From the cell containing the given text, extract its center point as (x, y) coordinate. 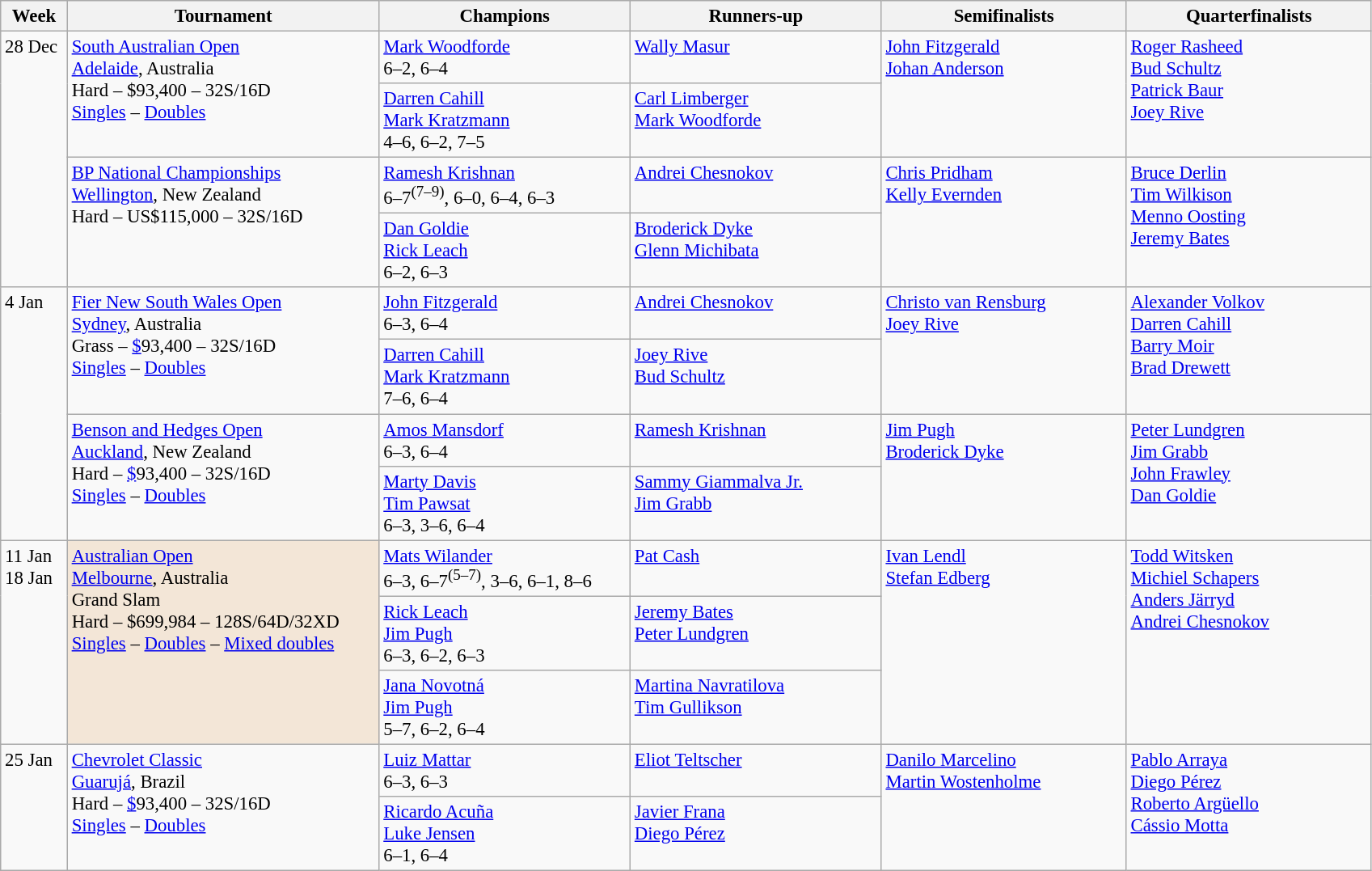
Todd Witsken Michiel Schapers Anders Järryd Andrei Chesnokov (1248, 642)
Jana Novotná Jim Pugh5–7, 6–2, 6–4 (504, 708)
Pat Cash (757, 568)
Eliot Teltscher (757, 770)
Chris Pridham Kelly Evernden (1004, 223)
11 Jan18 Jan (34, 642)
Week (34, 16)
South Australian OpenAdelaide, AustraliaHard – $93,400 – 32S/16D Singles – Doubles (223, 95)
Mats Wilander6–3, 6–7(5–7), 3–6, 6–1, 8–6 (504, 568)
Pablo Arraya Diego Pérez Roberto Argüello Cássio Motta (1248, 807)
Alexander Volkov Darren Cahill Barry Moir Brad Drewett (1248, 351)
Australian Open Melbourne, AustraliaGrand SlamHard – $699,984 – 128S/64D/32XD Singles – Doubles – Mixed doubles (223, 642)
Ramesh Krishnan 6–7(7–9), 6–0, 6–4, 6–3 (504, 186)
Benson and Hedges Open Auckland, New ZealandHard – $93,400 – 32S/16D Singles – Doubles (223, 477)
John Fitzgerald 6–3, 6–4 (504, 314)
Martina Navratilova Tim Gullikson (757, 708)
Dan Goldie Rick Leach 6–2, 6–3 (504, 251)
Javier Frana Diego Pérez (757, 834)
25 Jan (34, 807)
Rick Leach Jim Pugh 6–3, 6–2, 6–3 (504, 633)
Jim Pugh Broderick Dyke (1004, 477)
Christo van Rensburg Joey Rive (1004, 351)
Roger Rasheed Bud Schultz Patrick Baur Joey Rive (1248, 95)
Ramesh Krishnan (757, 440)
BP National ChampionshipsWellington, New ZealandHard – US$115,000 – 32S/16D (223, 223)
Luiz Mattar 6–3, 6–3 (504, 770)
Sammy Giammalva Jr. Jim Grabb (757, 503)
Champions (504, 16)
Darren Cahill Mark Kratzmann 7–6, 6–4 (504, 377)
Ricardo Acuña Luke Jensen 6–1, 6–4 (504, 834)
Jeremy Bates Peter Lundgren (757, 633)
Marty Davis Tim Pawsat 6–3, 3–6, 6–4 (504, 503)
Broderick Dyke Glenn Michibata (757, 251)
Ivan Lendl Stefan Edberg (1004, 642)
Joey Rive Bud Schultz (757, 377)
Amos Mansdorf 6–3, 6–4 (504, 440)
Peter Lundgren Jim Grabb John Frawley Dan Goldie (1248, 477)
Tournament (223, 16)
John Fitzgerald Johan Anderson (1004, 95)
Darren Cahill Mark Kratzmann 4–6, 6–2, 7–5 (504, 121)
Bruce Derlin Tim Wilkison Menno Oosting Jeremy Bates (1248, 223)
Mark Woodforde 6–2, 6–4 (504, 58)
28 Dec (34, 160)
Chevrolet Classic Guarujá, BrazilHard – $93,400 – 32S/16D Singles – Doubles (223, 807)
Quarterfinalists (1248, 16)
Danilo Marcelino Martin Wostenholme (1004, 807)
Carl Limberger Mark Woodforde (757, 121)
Semifinalists (1004, 16)
Fier New South Wales Open Sydney, AustraliaGrass – $93,400 – 32S/16DSingles – Doubles (223, 351)
Runners-up (757, 16)
4 Jan (34, 414)
Wally Masur (757, 58)
